Pinpoint the cell where the given text exists, returning its (X, Y) midpoint coordinate. 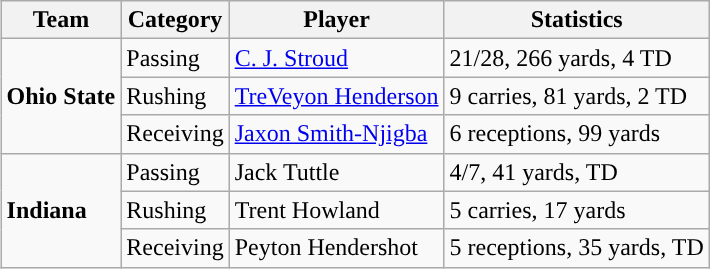
Statistics (576, 20)
21/28, 266 yards, 4 TD (576, 58)
9 carries, 81 yards, 2 TD (576, 96)
5 carries, 17 yards (576, 210)
Team (61, 20)
Peyton Hendershot (336, 248)
Category (175, 20)
Indiana (61, 210)
TreVeyon Henderson (336, 96)
6 receptions, 99 yards (576, 134)
Trent Howland (336, 210)
Ohio State (61, 96)
Player (336, 20)
4/7, 41 yards, TD (576, 172)
C. J. Stroud (336, 58)
Jack Tuttle (336, 172)
Jaxon Smith-Njigba (336, 134)
5 receptions, 35 yards, TD (576, 248)
